Return (x, y) of the center of cell containing provided text 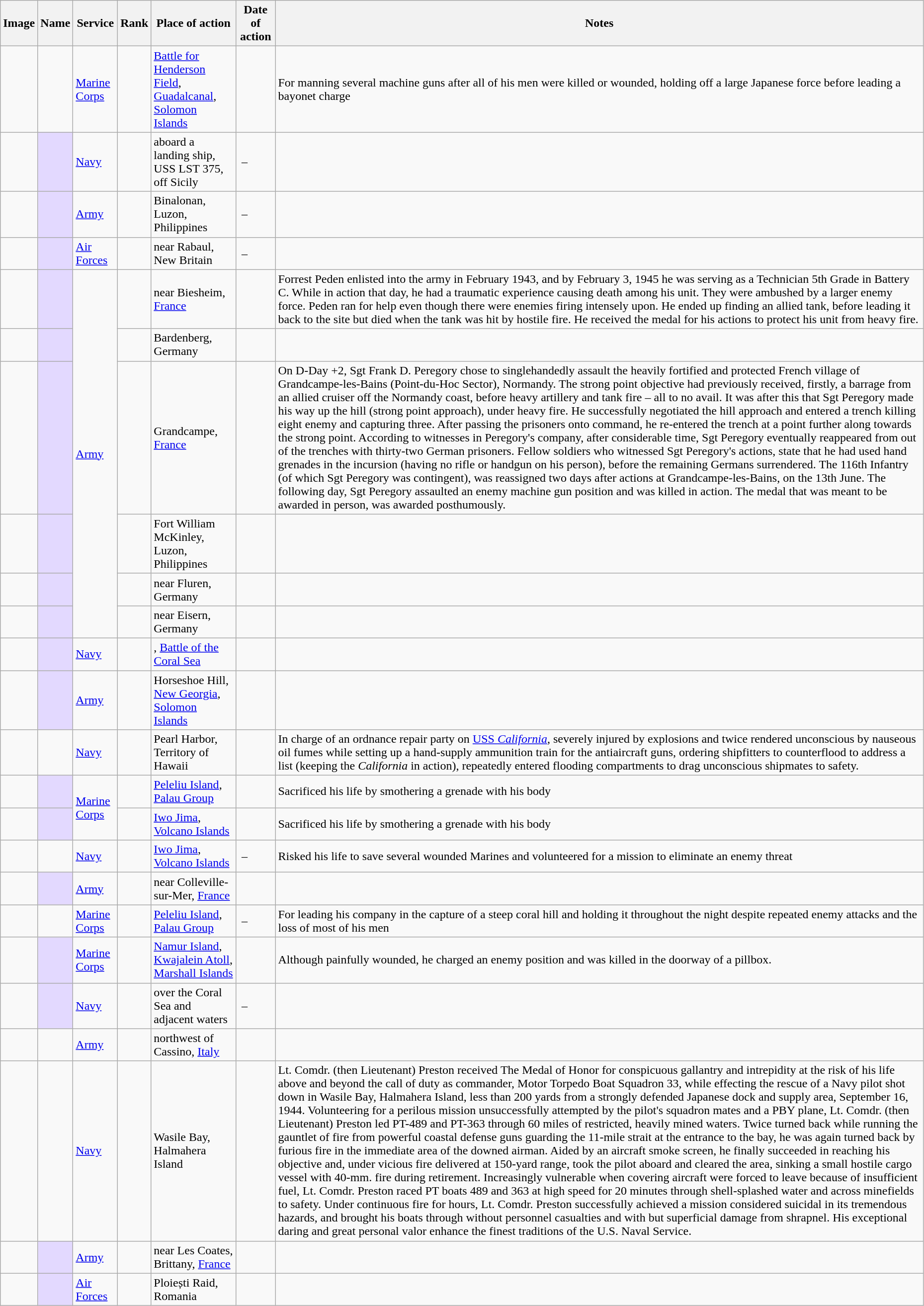
Battle for Henderson Field, Guadalcanal, Solomon Islands (194, 89)
Name (56, 23)
Date of action (255, 23)
Grandcampe, France (194, 437)
Notes (599, 23)
Although painfully wounded, he charged an enemy position and was killed in the doorway of a pillbox. (599, 960)
northwest of Cassino, Italy (194, 1045)
near Eisern, Germany (194, 621)
Wasile Bay, Halmahera Island (194, 1151)
Image (19, 23)
Namur Island, Kwajalein Atoll, Marshall Islands (194, 960)
near Colleville-sur-Mer, France (194, 889)
Fort William McKinley, Luzon, Philippines (194, 544)
near Rabaul, New Britain (194, 254)
Horseshoe Hill, New Georgia, Solomon Islands (194, 700)
, Battle of the Coral Sea (194, 654)
near Fluren, Germany (194, 590)
over the Coral Sea and adjacent waters (194, 1006)
Place of action (194, 23)
Rank (134, 23)
near Biesheim, France (194, 299)
Binalonan, Luzon, Philippines (194, 214)
aboard a landing ship, USS LST 375, off Sicily (194, 162)
Bardenberg, Germany (194, 345)
Ploiești Raid, Romania (194, 1290)
For manning several machine guns after all of his men were killed or wounded, holding off a large Japanese force before leading a bayonet charge (599, 89)
Service (95, 23)
Risked his life to save several wounded Marines and volunteered for a mission to eliminate an enemy threat (599, 856)
near Les Coates, Brittany, France (194, 1257)
Pearl Harbor, Territory of Hawaii (194, 753)
